For the text-containing cell, return its midpoint in (x, y) coordinate format. 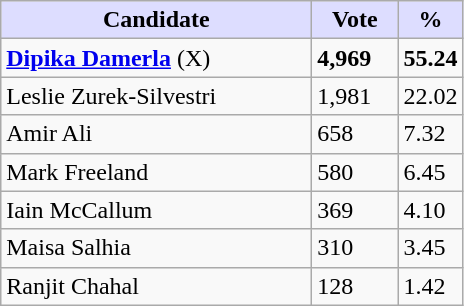
310 (355, 248)
3.45 (430, 248)
Maisa Salhia (156, 248)
Candidate (156, 20)
1.42 (430, 286)
Amir Ali (156, 134)
6.45 (430, 172)
Iain McCallum (156, 210)
22.02 (430, 96)
Leslie Zurek-Silvestri (156, 96)
% (430, 20)
1,981 (355, 96)
7.32 (430, 134)
55.24 (430, 58)
Ranjit Chahal (156, 286)
658 (355, 134)
369 (355, 210)
128 (355, 286)
580 (355, 172)
4,969 (355, 58)
Mark Freeland (156, 172)
Vote (355, 20)
4.10 (430, 210)
Dipika Damerla (X) (156, 58)
